From the cell containing the given text, extract its center point as [x, y] coordinate. 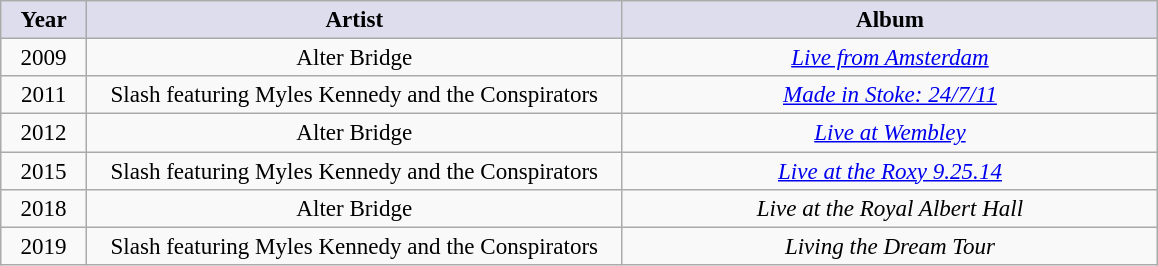
2012 [44, 133]
2019 [44, 246]
Live at Wembley [890, 133]
Made in Stoke: 24/7/11 [890, 95]
Live from Amsterdam [890, 57]
Artist [354, 20]
Living the Dream Tour [890, 246]
Album [890, 20]
2009 [44, 57]
2015 [44, 171]
Live at the Royal Albert Hall [890, 208]
2018 [44, 208]
Year [44, 20]
Live at the Roxy 9.25.14 [890, 171]
2011 [44, 95]
